Capture the cell that displays the provided text and extract its [x, y] central coordinate. 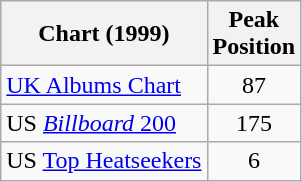
US Billboard 200 [104, 123]
UK Albums Chart [104, 85]
175 [254, 123]
6 [254, 161]
Chart (1999) [104, 34]
US Top Heatseekers [104, 161]
87 [254, 85]
PeakPosition [254, 34]
